Find where the given text appears and provide that cell's center as (x, y) coordinate. 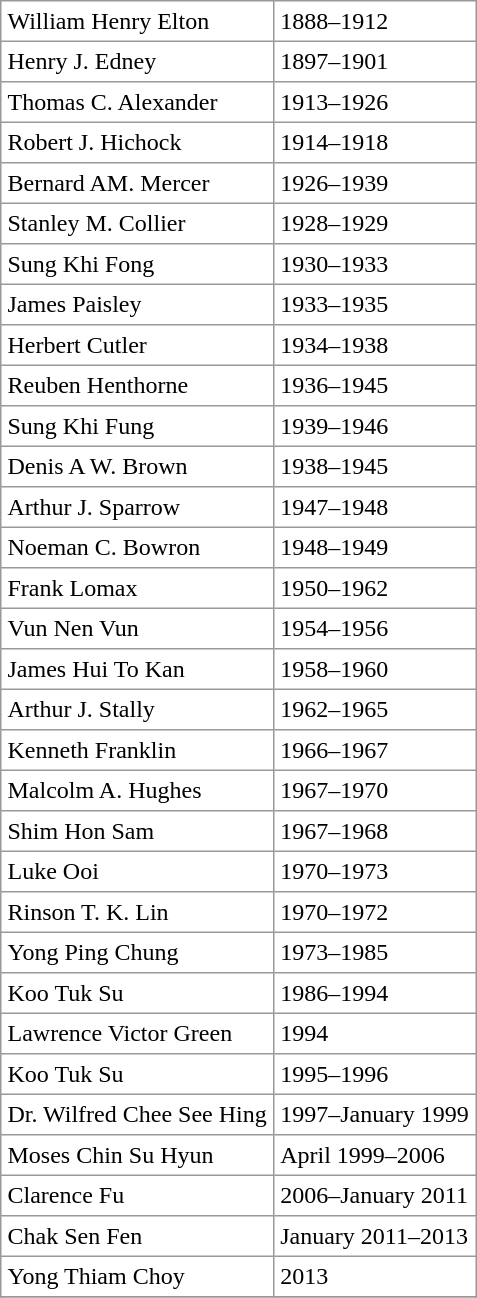
Yong Thiam Choy (138, 1276)
1926–1939 (374, 183)
Yong Ping Chung (138, 952)
January 2011–2013 (374, 1236)
Dr. Wilfred Chee See Hing (138, 1114)
Frank Lomax (138, 588)
2006–January 2011 (374, 1195)
Arthur J. Sparrow (138, 507)
1970–1973 (374, 871)
1954–1956 (374, 628)
1934–1938 (374, 345)
Kenneth Franklin (138, 750)
1913–1926 (374, 102)
1939–1946 (374, 426)
1933–1935 (374, 304)
Arthur J. Stally (138, 709)
Thomas C. Alexander (138, 102)
1888–1912 (374, 21)
1930–1933 (374, 264)
William Henry Elton (138, 21)
Reuben Henthorne (138, 385)
Clarence Fu (138, 1195)
Robert J. Hichock (138, 142)
Herbert Cutler (138, 345)
1938–1945 (374, 466)
Stanley M. Collier (138, 223)
1973–1985 (374, 952)
Luke Ooi (138, 871)
1928–1929 (374, 223)
Moses Chin Su Hyun (138, 1155)
1947–1948 (374, 507)
1986–1994 (374, 993)
1962–1965 (374, 709)
1966–1967 (374, 750)
1948–1949 (374, 547)
Chak Sen Fen (138, 1236)
Bernard AM. Mercer (138, 183)
1967–1968 (374, 831)
1994 (374, 1033)
Lawrence Victor Green (138, 1033)
1914–1918 (374, 142)
1970–1972 (374, 912)
Vun Nen Vun (138, 628)
1995–1996 (374, 1074)
Denis A W. Brown (138, 466)
1936–1945 (374, 385)
James Hui To Kan (138, 669)
James Paisley (138, 304)
Sung Khi Fung (138, 426)
Sung Khi Fong (138, 264)
Malcolm A. Hughes (138, 790)
April 1999–2006 (374, 1155)
Rinson T. K. Lin (138, 912)
Noeman C. Bowron (138, 547)
1950–1962 (374, 588)
1997–January 1999 (374, 1114)
1897–1901 (374, 61)
Henry J. Edney (138, 61)
1967–1970 (374, 790)
2013 (374, 1276)
1958–1960 (374, 669)
Shim Hon Sam (138, 831)
